Return the (x, y) coordinate for the center point of the cell that contains the specified text.  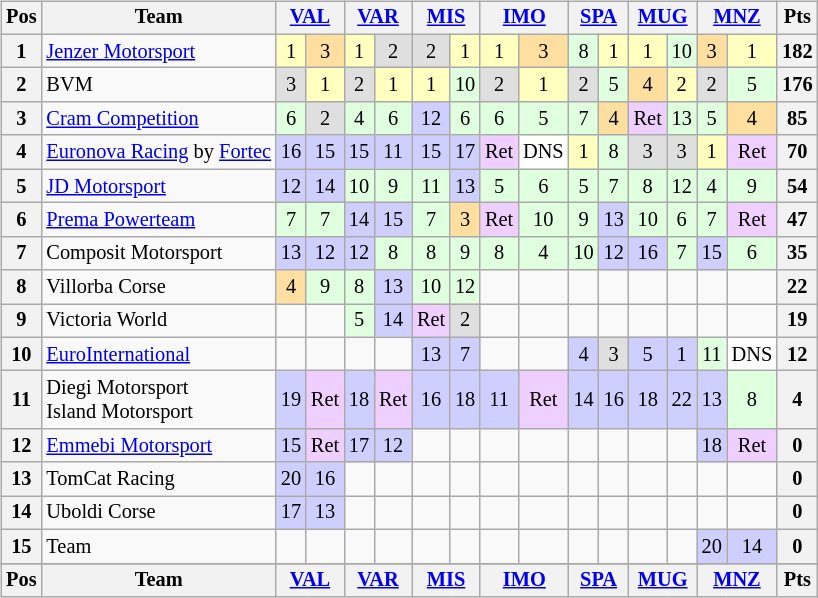
182 (797, 51)
Emmebi Motorsport (158, 446)
Uboldi Corse (158, 513)
176 (797, 85)
Prema Powerteam (158, 220)
Diegi Motorsport Island Motorsport (158, 400)
BVM (158, 85)
Victoria World (158, 321)
35 (797, 253)
Composit Motorsport (158, 253)
Cram Competition (158, 119)
Jenzer Motorsport (158, 51)
TomCat Racing (158, 479)
47 (797, 220)
Euronova Racing by Fortec (158, 152)
Villorba Corse (158, 287)
54 (797, 186)
JD Motorsport (158, 186)
85 (797, 119)
EuroInternational (158, 354)
70 (797, 152)
